Return [X, Y] of the center of cell containing provided text 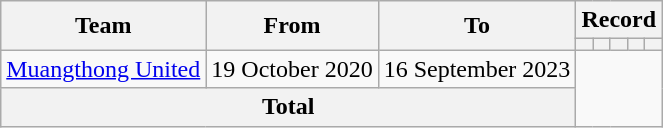
Muangthong United [104, 69]
16 September 2023 [477, 69]
Record [619, 20]
Total [288, 107]
Team [104, 26]
From [292, 26]
To [477, 26]
19 October 2020 [292, 69]
